Identify which cell holds the provided text, then report its [X, Y] central coordinate. 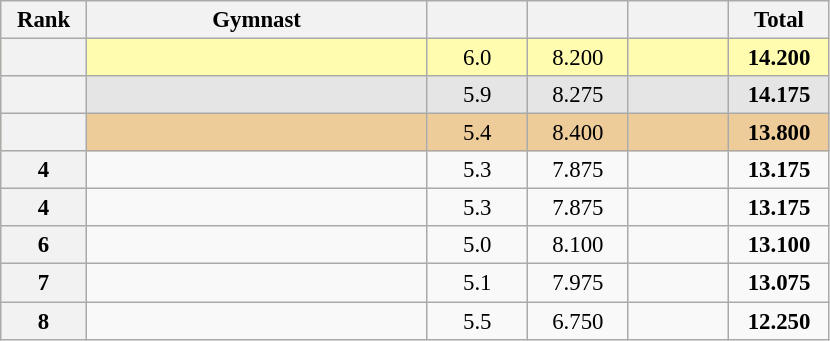
8.275 [578, 95]
Gymnast [256, 20]
13.800 [780, 133]
8.200 [578, 58]
14.200 [780, 58]
5.1 [478, 283]
6.0 [478, 58]
8 [44, 321]
13.075 [780, 283]
6 [44, 245]
13.100 [780, 245]
8.400 [578, 133]
8.100 [578, 245]
7 [44, 283]
12.250 [780, 321]
5.4 [478, 133]
7.975 [578, 283]
5.5 [478, 321]
Total [780, 20]
5.9 [478, 95]
5.0 [478, 245]
14.175 [780, 95]
6.750 [578, 321]
Rank [44, 20]
